Extract the (x, y) coordinate from the center of the cell holding the provided text.  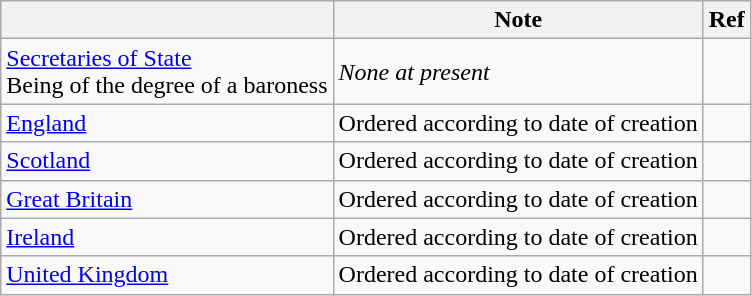
England (167, 123)
Ref (726, 20)
Great Britain (167, 199)
Secretaries of StateBeing of the degree of a baroness (167, 72)
Scotland (167, 161)
Note (518, 20)
Ireland (167, 237)
United Kingdom (167, 275)
None at present (518, 72)
